For the text-containing cell, return its midpoint in [x, y] coordinate format. 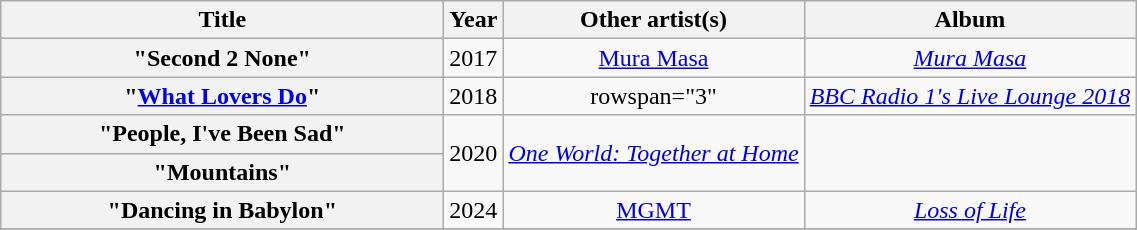
Loss of Life [970, 210]
Album [970, 20]
rowspan="3" [654, 96]
MGMT [654, 210]
Title [222, 20]
"What Lovers Do" [222, 96]
"People, I've Been Sad" [222, 134]
"Dancing in Babylon" [222, 210]
Year [474, 20]
"Mountains" [222, 172]
BBC Radio 1's Live Lounge 2018 [970, 96]
2020 [474, 153]
2024 [474, 210]
2017 [474, 58]
Other artist(s) [654, 20]
One World: Together at Home [654, 153]
"Second 2 None" [222, 58]
2018 [474, 96]
